Provide the [x, y] coordinate of the cell's center where the given text is located.  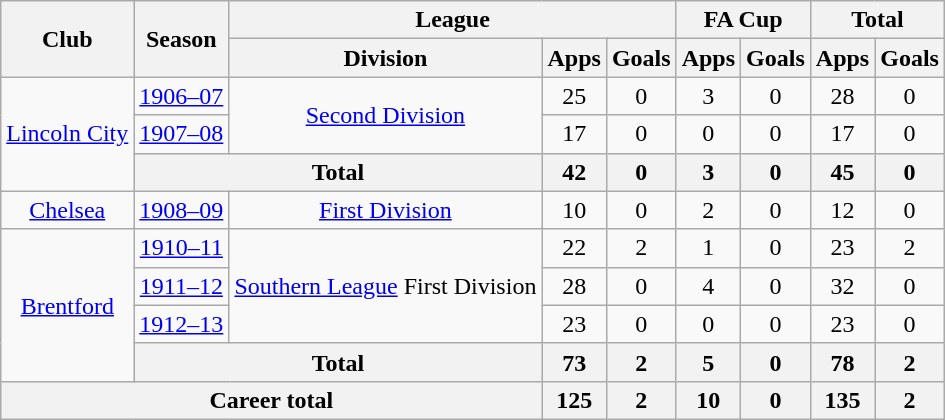
Lincoln City [68, 134]
Club [68, 39]
78 [842, 362]
1912–13 [182, 324]
1906–07 [182, 96]
1 [708, 248]
1911–12 [182, 286]
First Division [386, 210]
Division [386, 58]
League [452, 20]
5 [708, 362]
FA Cup [743, 20]
1908–09 [182, 210]
4 [708, 286]
42 [574, 172]
1907–08 [182, 134]
Season [182, 39]
22 [574, 248]
25 [574, 96]
Second Division [386, 115]
135 [842, 400]
Brentford [68, 305]
Southern League First Division [386, 286]
32 [842, 286]
73 [574, 362]
Career total [272, 400]
12 [842, 210]
45 [842, 172]
Chelsea [68, 210]
1910–11 [182, 248]
125 [574, 400]
